Find where the given text appears and provide that cell's center as (x, y) coordinate. 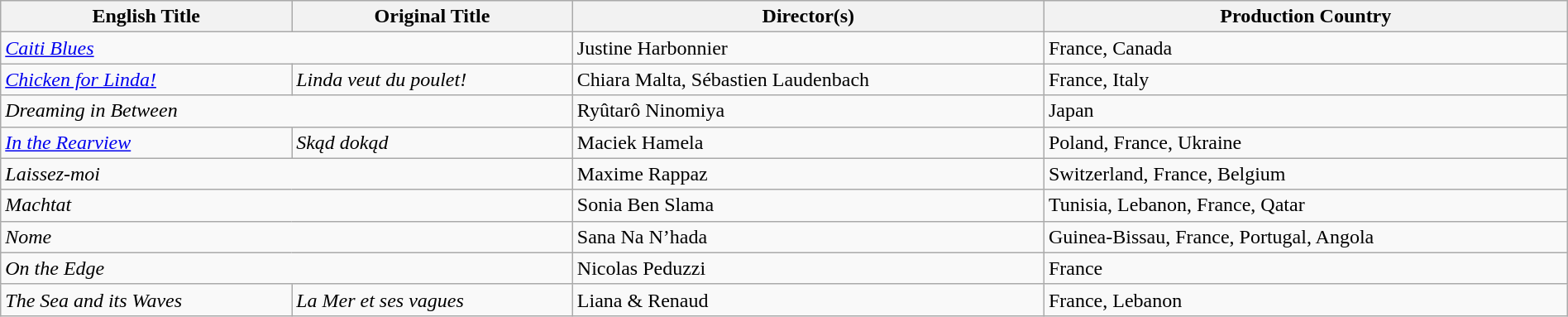
La Mer et ses vagues (433, 300)
Guinea-Bissau, France, Portugal, Angola (1305, 237)
Poland, France, Ukraine (1305, 142)
Tunisia, Lebanon, France, Qatar (1305, 205)
Liana & Renaud (808, 300)
Production Country (1305, 17)
Original Title (433, 17)
Skąd dokąd (433, 142)
Chiara Malta, Sébastien Laudenbach (808, 79)
France, Lebanon (1305, 300)
France, Italy (1305, 79)
On the Edge (287, 268)
Chicken for Linda! (146, 79)
The Sea and its Waves (146, 300)
Switzerland, France, Belgium (1305, 174)
Laissez-moi (287, 174)
Justine Harbonnier (808, 48)
Dreaming in Between (287, 111)
Nome (287, 237)
Ryûtarô Ninomiya (808, 111)
Director(s) (808, 17)
In the Rearview (146, 142)
Sana Na N’hada (808, 237)
Nicolas Peduzzi (808, 268)
Machtat (287, 205)
Maciek Hamela (808, 142)
Maxime Rappaz (808, 174)
France (1305, 268)
Linda veut du poulet! (433, 79)
Japan (1305, 111)
Caiti Blues (287, 48)
Sonia Ben Slama (808, 205)
English Title (146, 17)
France, Canada (1305, 48)
